Find where the given text appears and provide that cell's center as (x, y) coordinate. 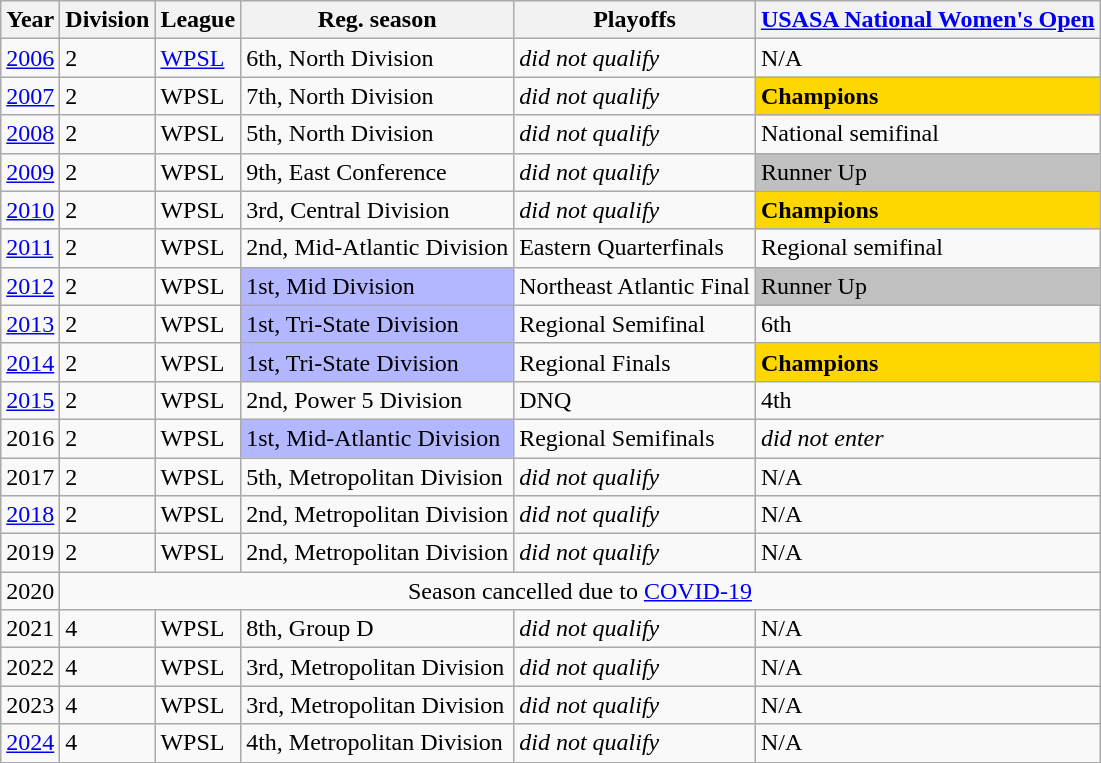
National semifinal (928, 134)
2024 (30, 743)
6th, North Division (378, 58)
5th, North Division (378, 134)
4th (928, 400)
2012 (30, 286)
2007 (30, 96)
League (198, 20)
2017 (30, 477)
9th, East Conference (378, 172)
3rd, Central Division (378, 210)
Regional Semifinals (635, 438)
2015 (30, 400)
did not enter (928, 438)
2011 (30, 248)
2008 (30, 134)
1st, Mid-Atlantic Division (378, 438)
Regional Semifinal (635, 324)
8th, Group D (378, 629)
Regional semifinal (928, 248)
2018 (30, 515)
Playoffs (635, 20)
2020 (30, 591)
2010 (30, 210)
2022 (30, 667)
2006 (30, 58)
Year (30, 20)
4th, Metropolitan Division (378, 743)
2023 (30, 705)
1st, Mid Division (378, 286)
2019 (30, 553)
2nd, Mid-Atlantic Division (378, 248)
2nd, Power 5 Division (378, 400)
5th, Metropolitan Division (378, 477)
2016 (30, 438)
USASA National Women's Open (928, 20)
Reg. season (378, 20)
Season cancelled due to COVID-19 (580, 591)
DNQ (635, 400)
2009 (30, 172)
7th, North Division (378, 96)
6th (928, 324)
Regional Finals (635, 362)
2014 (30, 362)
Northeast Atlantic Final (635, 286)
2021 (30, 629)
Eastern Quarterfinals (635, 248)
2013 (30, 324)
Division (108, 20)
